Return the (X, Y) coordinate for the center point of the cell that contains the specified text.  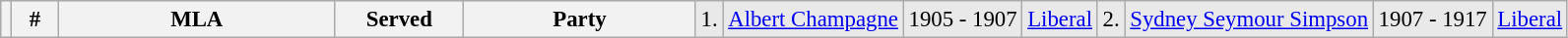
1907 - 1917 (1432, 19)
Albert Champagne (814, 19)
# (34, 19)
Served (400, 19)
1. (709, 19)
Party (580, 19)
MLA (197, 19)
1905 - 1907 (963, 19)
2. (1111, 19)
Sydney Seymour Simpson (1249, 19)
